Identify which cell holds the provided text, then report its [X, Y] central coordinate. 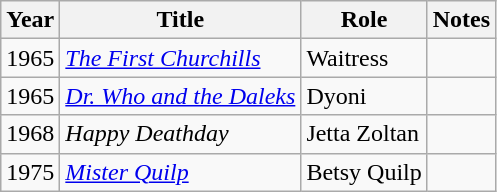
Dr. Who and the Daleks [180, 96]
1968 [30, 134]
The First Churchills [180, 58]
1975 [30, 172]
Mister Quilp [180, 172]
Notes [461, 20]
Jetta Zoltan [364, 134]
Waitress [364, 58]
Role [364, 20]
Title [180, 20]
Betsy Quilp [364, 172]
Year [30, 20]
Dyoni [364, 96]
Happy Deathday [180, 134]
